Detect which cell encompasses the target text, then output its (x, y) center coordinate. 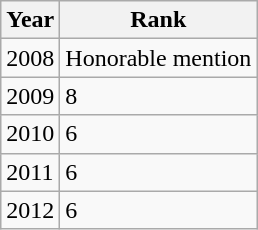
Rank (158, 20)
2011 (30, 172)
8 (158, 96)
2010 (30, 134)
Honorable mention (158, 58)
Year (30, 20)
2009 (30, 96)
2012 (30, 210)
2008 (30, 58)
